From the cell containing the given text, extract its center point as [X, Y] coordinate. 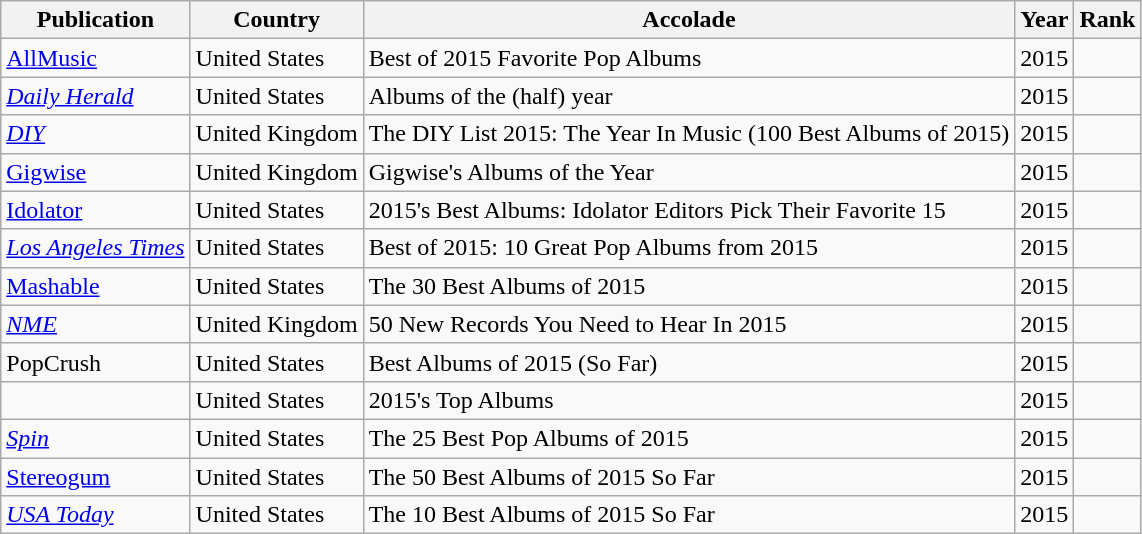
AllMusic [96, 58]
The DIY List 2015: The Year In Music (100 Best Albums of 2015) [689, 134]
Idolator [96, 210]
Country [276, 20]
Mashable [96, 286]
DIY [96, 134]
Los Angeles Times [96, 248]
Gigwise's Albums of the Year [689, 172]
The 30 Best Albums of 2015 [689, 286]
Best Albums of 2015 (So Far) [689, 362]
Year [1044, 20]
Best of 2015 Favorite Pop Albums [689, 58]
Rank [1108, 20]
Publication [96, 20]
Accolade [689, 20]
USA Today [96, 515]
Best of 2015: 10 Great Pop Albums from 2015 [689, 248]
Gigwise [96, 172]
The 10 Best Albums of 2015 So Far [689, 515]
The 25 Best Pop Albums of 2015 [689, 438]
2015's Top Albums [689, 400]
Spin [96, 438]
50 New Records You Need to Hear In 2015 [689, 324]
Albums of the (half) year [689, 96]
NME [96, 324]
Stereogum [96, 477]
2015's Best Albums: Idolator Editors Pick Their Favorite 15 [689, 210]
PopCrush [96, 362]
The 50 Best Albums of 2015 So Far [689, 477]
Daily Herald [96, 96]
